Output the (X, Y) coordinate of the center of the cell containing the given text.  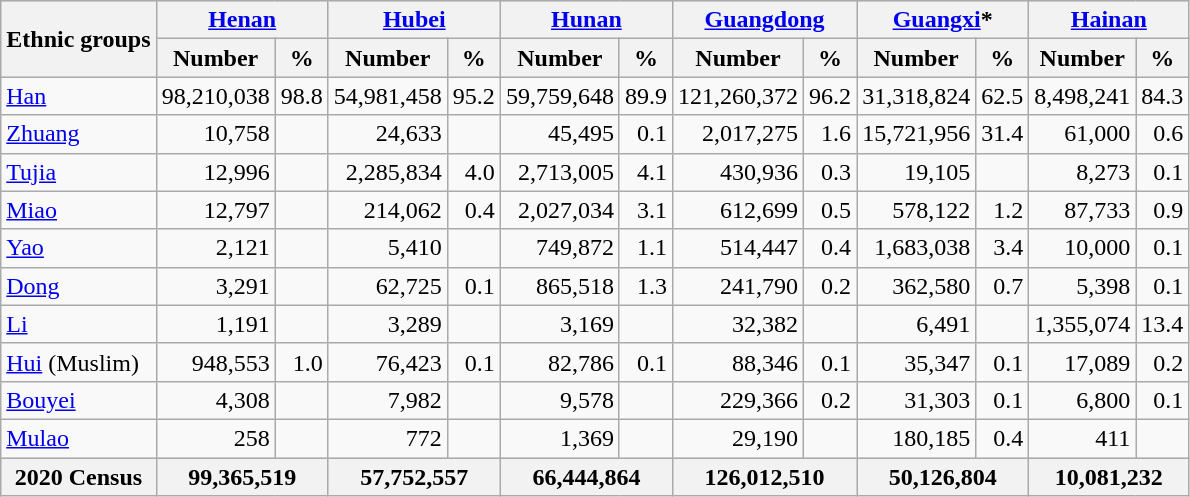
1,683,038 (916, 248)
514,447 (738, 248)
0.9 (1162, 210)
4,308 (216, 400)
84.3 (1162, 96)
31.4 (1002, 134)
Henan (242, 20)
578,122 (916, 210)
3,291 (216, 286)
10,081,232 (1109, 477)
2,121 (216, 248)
6,800 (1082, 400)
Hubei (414, 20)
95.2 (474, 96)
31,303 (916, 400)
1.6 (830, 134)
1.3 (646, 286)
5,398 (1082, 286)
0.7 (1002, 286)
66,444,864 (586, 477)
4.1 (646, 172)
99,365,519 (242, 477)
9,578 (560, 400)
772 (388, 438)
411 (1082, 438)
13.4 (1162, 324)
1,355,074 (1082, 324)
6,491 (916, 324)
10,000 (1082, 248)
Hainan (1109, 20)
45,495 (560, 134)
749,872 (560, 248)
Yao (78, 248)
87,733 (1082, 210)
180,185 (916, 438)
88,346 (738, 362)
0.5 (830, 210)
96.2 (830, 96)
612,699 (738, 210)
10,758 (216, 134)
Zhuang (78, 134)
2,285,834 (388, 172)
76,423 (388, 362)
Tujia (78, 172)
Li (78, 324)
Mulao (78, 438)
24,633 (388, 134)
Dong (78, 286)
57,752,557 (414, 477)
29,190 (738, 438)
2,713,005 (560, 172)
0.3 (830, 172)
Ethnic groups (78, 39)
126,012,510 (764, 477)
12,996 (216, 172)
Hui (Muslim) (78, 362)
62.5 (1002, 96)
241,790 (738, 286)
61,000 (1082, 134)
3,289 (388, 324)
8,273 (1082, 172)
1.1 (646, 248)
98.8 (302, 96)
2,027,034 (560, 210)
31,318,824 (916, 96)
15,721,956 (916, 134)
1,369 (560, 438)
Hunan (586, 20)
3.1 (646, 210)
3,169 (560, 324)
2020 Census (78, 477)
54,981,458 (388, 96)
50,126,804 (943, 477)
59,759,648 (560, 96)
229,366 (738, 400)
4.0 (474, 172)
12,797 (216, 210)
258 (216, 438)
2,017,275 (738, 134)
Bouyei (78, 400)
Han (78, 96)
865,518 (560, 286)
7,982 (388, 400)
8,498,241 (1082, 96)
1.2 (1002, 210)
948,553 (216, 362)
89.9 (646, 96)
0.6 (1162, 134)
19,105 (916, 172)
1,191 (216, 324)
82,786 (560, 362)
1.0 (302, 362)
32,382 (738, 324)
Guangdong (764, 20)
3.4 (1002, 248)
362,580 (916, 286)
430,936 (738, 172)
Guangxi* (943, 20)
98,210,038 (216, 96)
35,347 (916, 362)
62,725 (388, 286)
Miao (78, 210)
5,410 (388, 248)
214,062 (388, 210)
17,089 (1082, 362)
121,260,372 (738, 96)
